From the cell containing the given text, extract its center point as (x, y) coordinate. 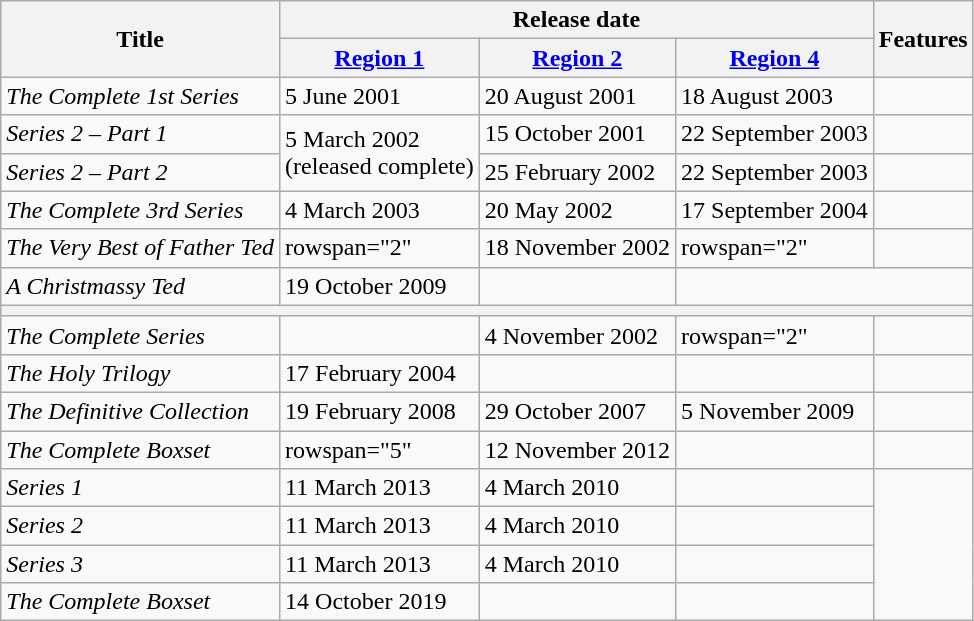
rowspan="5" (380, 449)
Series 3 (140, 564)
Features (923, 39)
Series 2 (140, 526)
17 September 2004 (775, 210)
20 May 2002 (577, 210)
Region 1 (380, 58)
14 October 2019 (380, 602)
The Complete 3rd Series (140, 210)
18 November 2002 (577, 248)
19 February 2008 (380, 411)
Release date (577, 20)
29 October 2007 (577, 411)
The Holy Trilogy (140, 373)
5 March 2002(released complete) (380, 153)
25 February 2002 (577, 172)
Series 2 – Part 2 (140, 172)
17 February 2004 (380, 373)
19 October 2009 (380, 286)
4 March 2003 (380, 210)
The Complete 1st Series (140, 96)
Region 2 (577, 58)
4 November 2002 (577, 335)
The Complete Series (140, 335)
Series 2 – Part 1 (140, 134)
Series 1 (140, 488)
5 June 2001 (380, 96)
15 October 2001 (577, 134)
5 November 2009 (775, 411)
The Definitive Collection (140, 411)
Title (140, 39)
20 August 2001 (577, 96)
Region 4 (775, 58)
A Christmassy Ted (140, 286)
18 August 2003 (775, 96)
The Very Best of Father Ted (140, 248)
12 November 2012 (577, 449)
